Search for the cell housing the specified text and yield its (x, y) center coordinate. 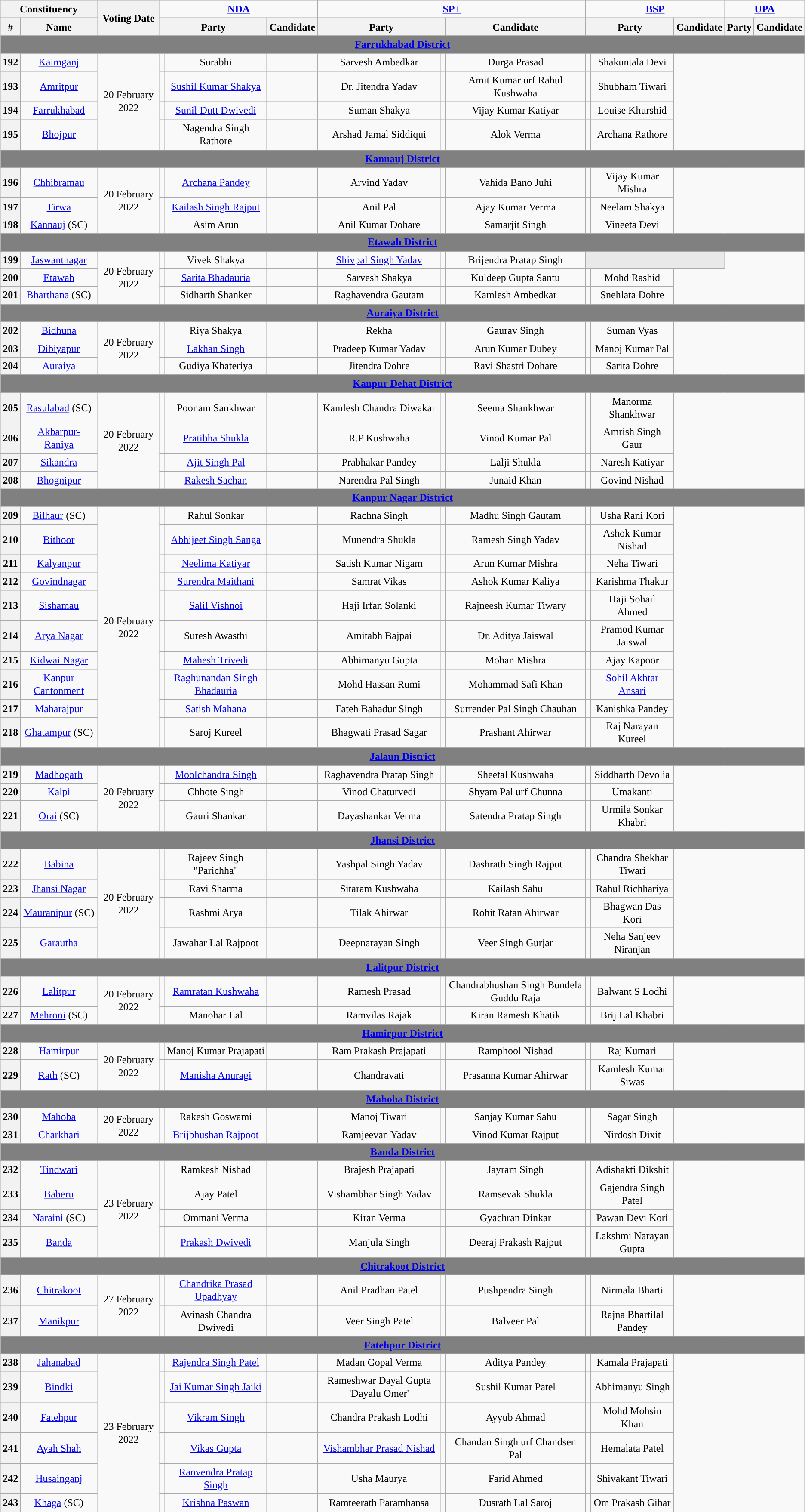
Ajay Kumar Verma (516, 207)
Pushpendra Singh (516, 1290)
233 (10, 1194)
199 (10, 260)
Salil Vishnoi (216, 606)
R.P Kushwaha (379, 438)
Jai Kumar Singh Jaiki (216, 1387)
Bharthana (SC) (59, 295)
Suresh Awasthi (216, 636)
Moolchandra Singh (216, 775)
Abhimanyu Singh (632, 1387)
Pramod Kumar Jaiswal (632, 636)
197 (10, 207)
Deepnarayan Singh (379, 943)
Husainganj (59, 1478)
Brij Lal Khabri (632, 1015)
Kamlesh Chandra Diwakar (379, 408)
NDA (239, 9)
Pawan Devi Kori (632, 1218)
Banda District (402, 1152)
Rajeev Singh "Parichha" (216, 864)
205 (10, 408)
Archana Rathore (632, 134)
194 (10, 110)
Veer Singh Gurjar (516, 943)
Durga Prasad (516, 62)
Sagar Singh (632, 1117)
Vijay Kumar Katiyar (516, 110)
Snehlata Dohre (632, 295)
Hemalata Patel (632, 1448)
Jaswantnagar (59, 260)
Gyachran Dinkar (516, 1218)
# (10, 27)
Tindwari (59, 1169)
Prasanna Kumar Ahirwar (516, 1075)
215 (10, 660)
Mohammad Safi Khan (516, 684)
Nirdosh Dixit (632, 1134)
213 (10, 606)
Naresh Katiyar (632, 462)
Aditya Pandey (516, 1363)
Rohit Ratan Ahirwar (516, 912)
Mohd Rashid (632, 278)
Surendra Maithani (216, 581)
Arshad Jamal Siddiqui (379, 134)
Kalpi (59, 792)
UPA (765, 9)
Ramratan Kushwaha (216, 991)
Ram Prakash Prajapati (379, 1051)
229 (10, 1075)
Manoj Kumar Prajapati (216, 1051)
Vishambhar Prasad Nishad (379, 1448)
Chitrakoot District (402, 1266)
Ajit Singh Pal (216, 462)
231 (10, 1134)
Chandravati (379, 1075)
Amritpur (59, 86)
Dibiyapur (59, 349)
BSP (655, 9)
27 February 2022 (129, 1305)
Vikram Singh (216, 1417)
Amit Kumar urf Rahul Kushwaha (516, 86)
Babina (59, 864)
Yashpal Singh Yadav (379, 864)
235 (10, 1242)
Ramteerath Paramhansa (379, 1503)
Farid Ahmed (516, 1478)
Rasulabad (SC) (59, 408)
Gaurav Singh (516, 330)
Govindnagar (59, 581)
Baberu (59, 1194)
Kanpur Cantonment (59, 684)
Hamirpur (59, 1051)
Vahida Bano Juhi (516, 182)
Sunil Dutt Dwivedi (216, 110)
Arun Kumar Dubey (516, 349)
Sushil Kumar Shakya (216, 86)
Ramvilas Rajak (379, 1015)
232 (10, 1169)
Shakuntala Devi (632, 62)
Ravi Shastri Dohare (516, 366)
Anil Pal (379, 207)
207 (10, 462)
Madhu Singh Gautam (516, 515)
Prashant Ahirwar (516, 732)
Auraiya (59, 366)
243 (10, 1503)
Mauranipur (SC) (59, 912)
Chitrakoot (59, 1290)
225 (10, 943)
Mohd Hassan Rumi (379, 684)
Neelam Shakya (632, 207)
Asim Arun (216, 225)
Madan Gopal Verma (379, 1363)
Kanpur Dehat District (402, 384)
Madhogarh (59, 775)
Kamlesh Kumar Siwas (632, 1075)
Farrukhabad District (402, 45)
Maharajpur (59, 708)
Abhimanyu Gupta (379, 660)
Constituency (49, 9)
Tilak Ahirwar (379, 912)
Rakesh Sachan (216, 480)
Etawah (59, 278)
Lalji Shukla (516, 462)
206 (10, 438)
Rakesh Goswami (216, 1117)
192 (10, 62)
Sarita Dohre (632, 366)
Kiran Ramesh Khatik (516, 1015)
Siddharth Devolia (632, 775)
Shubham Tiwari (632, 86)
Sushil Kumar Patel (516, 1387)
Ravi Sharma (216, 888)
Vinod Kumar Pal (516, 438)
195 (10, 134)
Karishma Thakur (632, 581)
Dusrath Lal Saroj (516, 1503)
Khaga (SC) (59, 1503)
Kamlesh Ambedkar (516, 295)
Rajendra Singh Patel (216, 1363)
217 (10, 708)
Kalyanpur (59, 564)
Bilhaur (SC) (59, 515)
Dr. Jitendra Yadav (379, 86)
Bhagwan Das Kori (632, 912)
218 (10, 732)
Tirwa (59, 207)
Kuldeep Gupta Santu (516, 278)
208 (10, 480)
Lakhan Singh (216, 349)
Manohar Lal (216, 1015)
196 (10, 182)
Kiran Verma (379, 1218)
Arya Nagar (59, 636)
Raj Narayan Kureel (632, 732)
Ghatampur (SC) (59, 732)
Raj Kumari (632, 1051)
Prakash Dwivedi (216, 1242)
Satish Kumar Nigam (379, 564)
Om Prakash Gihar (632, 1503)
Chandan Singh urf Chandsen Pal (516, 1448)
Chhote Singh (216, 792)
Manjula Singh (379, 1242)
Mahoba District (402, 1099)
Archana Pandey (216, 182)
Jahanabad (59, 1363)
Ranvendra Pratap Singh (216, 1478)
Rekha (379, 330)
Umakanti (632, 792)
Sitaram Kushwaha (379, 888)
Mohan Mishra (516, 660)
Orai (SC) (59, 816)
Narendra Pal Singh (379, 480)
Gajendra Singh Patel (632, 1194)
Junaid Khan (516, 480)
236 (10, 1290)
Ramesh Prasad (379, 991)
Voting Date (129, 18)
210 (10, 540)
Rahul Richhariya (632, 888)
Chhibramau (59, 182)
Bidhuna (59, 330)
Manorma Shankhwar (632, 408)
221 (10, 816)
Vinod Kumar Rajput (516, 1134)
Manoj Kumar Pal (632, 349)
Shivpal Singh Yadav (379, 260)
Pradeep Kumar Yadav (379, 349)
Manoj Tiwari (379, 1117)
223 (10, 888)
Ramkesh Nishad (216, 1169)
Banda (59, 1242)
Kanpur Nagar District (402, 497)
Veer Singh Patel (379, 1321)
Lalitpur District (402, 967)
Kannauj District (402, 158)
Kidwai Nagar (59, 660)
Naraini (SC) (59, 1218)
Kaimganj (59, 62)
Jawahar Lal Rajpoot (216, 943)
Arvind Yadav (379, 182)
Rath (SC) (59, 1075)
Charkhari (59, 1134)
220 (10, 792)
Ajay Kapoor (632, 660)
Brajesh Prajapati (379, 1169)
Fateh Bahadur Singh (379, 708)
214 (10, 636)
SP+ (452, 9)
241 (10, 1448)
Saroj Kureel (216, 732)
Bhagwati Prasad Sagar (379, 732)
Ramphool Nishad (516, 1051)
Govind Nishad (632, 480)
Ramesh Singh Yadav (516, 540)
Ommani Verma (216, 1218)
Dr. Aditya Jaiswal (516, 636)
Jitendra Dohre (379, 366)
Vinod Chaturvedi (379, 792)
Manikpur (59, 1321)
Satish Mahana (216, 708)
Sishamau (59, 606)
Deeraj Prakash Rajput (516, 1242)
242 (10, 1478)
Sarita Bhadauria (216, 278)
Neha Sanjeev Niranjan (632, 943)
Vijay Kumar Mishra (632, 182)
Manisha Anuragi (216, 1075)
Neelima Katiyar (216, 564)
Sidharth Shanker (216, 295)
Vineeta Devi (632, 225)
222 (10, 864)
Kanishka Pandey (632, 708)
Rajna Bhartilal Pandey (632, 1321)
Raghavendra Gautam (379, 295)
Gauri Shankar (216, 816)
Seema Shankhwar (516, 408)
Garautha (59, 943)
238 (10, 1363)
200 (10, 278)
Bhojpur (59, 134)
Sarvesh Shakya (379, 278)
193 (10, 86)
Anil Kumar Dohare (379, 225)
Adishakti Dikshit (632, 1169)
Dashrath Singh Rajput (516, 864)
Jhansi District (402, 840)
Rachna Singh (379, 515)
Shyam Pal urf Chunna (516, 792)
Suman Vyas (632, 330)
Bindki (59, 1387)
Vivek Shakya (216, 260)
Anil Pradhan Patel (379, 1290)
Louise Khurshid (632, 110)
Ramsevak Shukla (516, 1194)
Balwant S Lodhi (632, 991)
Rajneesh Kumar Tiwary (516, 606)
Poonam Sankhwar (216, 408)
Sanjay Kumar Sahu (516, 1117)
228 (10, 1051)
239 (10, 1387)
Munendra Shukla (379, 540)
203 (10, 349)
Lalitpur (59, 991)
Sikandra (59, 462)
240 (10, 1417)
Ajay Patel (216, 1194)
Sohil Akhtar Ansari (632, 684)
Mohd Mohsin Khan (632, 1417)
Name (59, 27)
Mehroni (SC) (59, 1015)
Ayyub Ahmad (516, 1417)
Urmila Sonkar Khabri (632, 816)
Krishna Paswan (216, 1503)
Samrat Vikas (379, 581)
209 (10, 515)
237 (10, 1321)
Farrukhabad (59, 110)
Fatehpur (59, 1417)
Riya Shakya (216, 330)
Auraiya District (402, 313)
230 (10, 1117)
Mahoba (59, 1117)
198 (10, 225)
226 (10, 991)
Chandrika Prasad Upadhyay (216, 1290)
224 (10, 912)
Rameshwar Dayal Gupta 'Dayalu Omer' (379, 1387)
Chandra Shekhar Tiwari (632, 864)
Raghavendra Pratap Singh (379, 775)
Prabhakar Pandey (379, 462)
Fatehpur District (402, 1345)
Abhijeet Singh Sanga (216, 540)
Kannauj (SC) (59, 225)
Bhognipur (59, 480)
Dayashankar Verma (379, 816)
219 (10, 775)
Akbarpur-Raniya (59, 438)
Ramjeevan Yadav (379, 1134)
Mahesh Trivedi (216, 660)
234 (10, 1218)
Chandrabhushan Singh Bundela Guddu Raja (516, 991)
Hamirpur District (402, 1034)
Pratibha Shukla (216, 438)
Jayram Singh (516, 1169)
Haji Sohail Ahmed (632, 606)
204 (10, 366)
201 (10, 295)
Gudiya Khateriya (216, 366)
Surrender Pal Singh Chauhan (516, 708)
Sheetal Kushwaha (516, 775)
Amitabh Bajpai (379, 636)
Surabhi (216, 62)
Rashmi Arya (216, 912)
Etawah District (402, 242)
Chandra Prakash Lodhi (379, 1417)
Kamala Prajapati (632, 1363)
Suman Shakya (379, 110)
Shivakant Tiwari (632, 1478)
Neha Tiwari (632, 564)
Lakshmi Narayan Gupta (632, 1242)
Balveer Pal (516, 1321)
Alok Verma (516, 134)
Samarjit Singh (516, 225)
Kailash Singh Rajput (216, 207)
Nagendra Singh Rathore (216, 134)
Ashok Kumar Nishad (632, 540)
212 (10, 581)
Raghunandan Singh Bhadauria (216, 684)
Avinash Chandra Dwivedi (216, 1321)
211 (10, 564)
Brijendra Pratap Singh (516, 260)
Usha Maurya (379, 1478)
Ayah Shah (59, 1448)
Sarvesh Ambedkar (379, 62)
Jalaun District (402, 756)
202 (10, 330)
Nirmala Bharti (632, 1290)
Amrish Singh Gaur (632, 438)
Rahul Sonkar (216, 515)
Haji Irfan Solanki (379, 606)
227 (10, 1015)
Arun Kumar Mishra (516, 564)
216 (10, 684)
Kailash Sahu (516, 888)
Vishambhar Singh Yadav (379, 1194)
Usha Rani Kori (632, 515)
Ashok Kumar Kaliya (516, 581)
Satendra Pratap Singh (516, 816)
Jhansi Nagar (59, 888)
Brijbhushan Rajpoot (216, 1134)
Bithoor (59, 540)
Vikas Gupta (216, 1448)
